Determine the [x, y] coordinate at the center of the cell enclosing the given text.  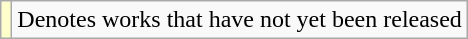
Denotes works that have not yet been released [240, 20]
